Locate the cell with the specified text and output its (x, y) center coordinate. 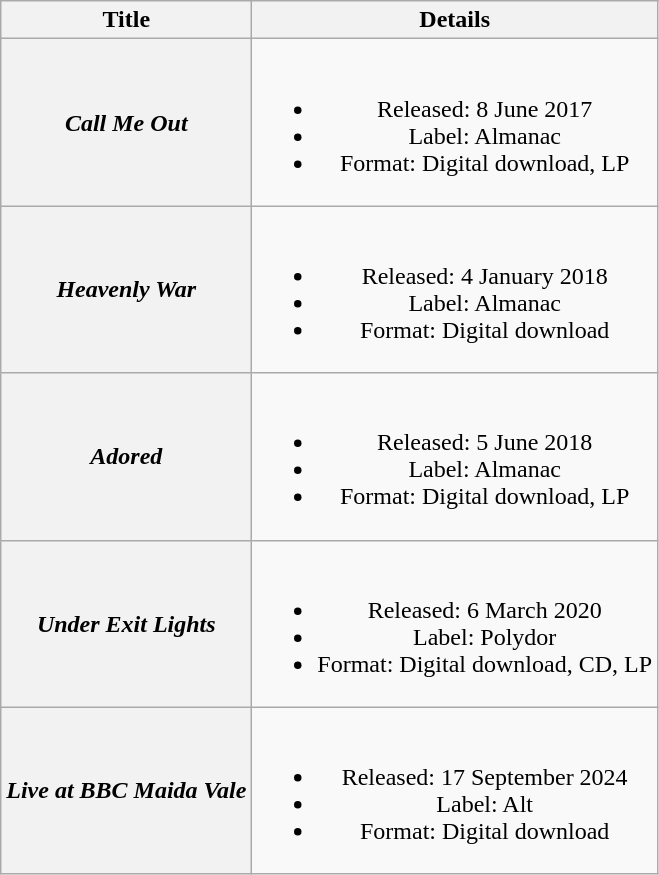
Released: 17 September 2024Label: AltFormat: Digital download (455, 790)
Details (455, 20)
Call Me Out (126, 122)
Released: 4 January 2018Label: AlmanacFormat: Digital download (455, 290)
Under Exit Lights (126, 624)
Title (126, 20)
Released: 6 March 2020Label: PolydorFormat: Digital download, CD, LP (455, 624)
Released: 5 June 2018Label: AlmanacFormat: Digital download, LP (455, 456)
Released: 8 June 2017Label: AlmanacFormat: Digital download, LP (455, 122)
Live at BBC Maida Vale (126, 790)
Adored (126, 456)
Heavenly War (126, 290)
